Output the [X, Y] coordinate of the center of the cell containing the given text.  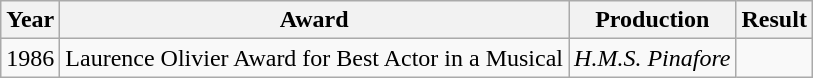
Year [30, 20]
Award [314, 20]
1986 [30, 58]
Production [652, 20]
Laurence Olivier Award for Best Actor in a Musical [314, 58]
H.M.S. Pinafore [652, 58]
Result [774, 20]
